Find where the given text appears and provide that cell's center as (X, Y) coordinate. 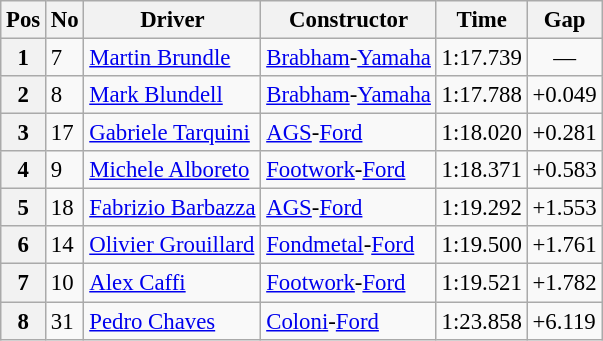
+1.553 (564, 208)
Coloni-Ford (348, 321)
1 (24, 58)
Mark Blundell (172, 95)
Time (482, 20)
Martin Brundle (172, 58)
1:19.521 (482, 283)
1:19.292 (482, 208)
10 (65, 283)
No (65, 20)
3 (24, 133)
1:23.858 (482, 321)
1:18.371 (482, 170)
Fondmetal-Ford (348, 245)
17 (65, 133)
1:18.020 (482, 133)
+0.583 (564, 170)
+6.119 (564, 321)
Michele Alboreto (172, 170)
4 (24, 170)
+0.281 (564, 133)
+1.782 (564, 283)
5 (24, 208)
1:17.739 (482, 58)
Driver (172, 20)
+0.049 (564, 95)
14 (65, 245)
1:19.500 (482, 245)
Fabrizio Barbazza (172, 208)
Gabriele Tarquini (172, 133)
9 (65, 170)
18 (65, 208)
+1.761 (564, 245)
2 (24, 95)
Pos (24, 20)
6 (24, 245)
— (564, 58)
1:17.788 (482, 95)
Alex Caffi (172, 283)
Constructor (348, 20)
31 (65, 321)
Olivier Grouillard (172, 245)
Pedro Chaves (172, 321)
Gap (564, 20)
